Return (x, y) of the center of cell containing provided text 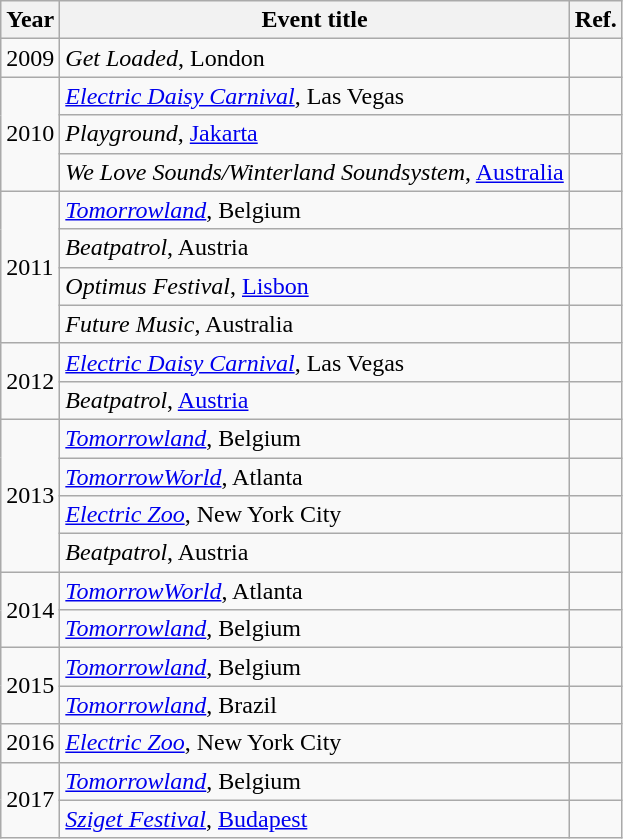
Playground, Jakarta (314, 134)
2016 (30, 743)
Ref. (596, 20)
Year (30, 20)
Get Loaded, London (314, 58)
Optimus Festival, Lisbon (314, 286)
2009 (30, 58)
2012 (30, 381)
2011 (30, 267)
2014 (30, 610)
2017 (30, 800)
2013 (30, 495)
Future Music, Australia (314, 324)
Sziget Festival, Budapest (314, 819)
2015 (30, 686)
Event title (314, 20)
2010 (30, 134)
Tomorrowland, Brazil (314, 705)
We Love Sounds/Winterland Soundsystem, Australia (314, 172)
